Pinpoint the cell where the given text exists, returning its (x, y) midpoint coordinate. 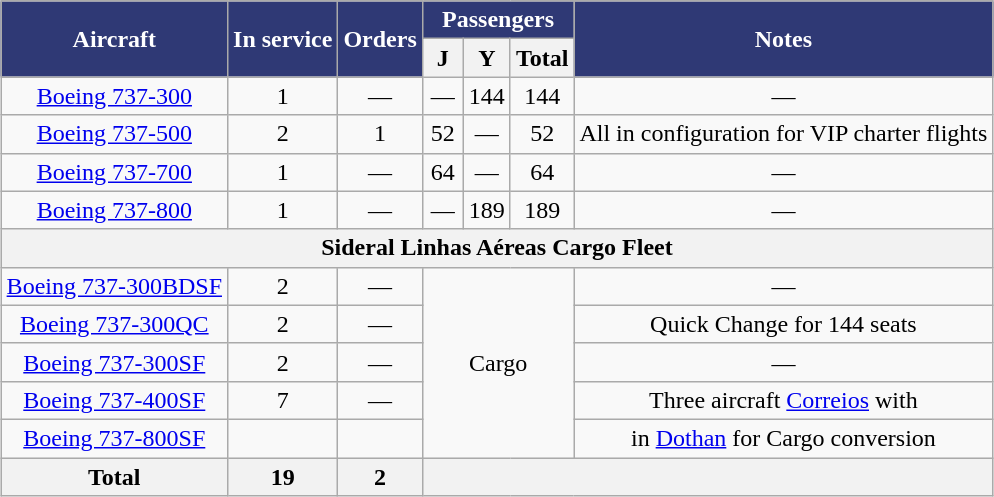
19 (283, 477)
In service (283, 39)
Notes (784, 39)
J (442, 58)
Aircraft (114, 39)
Boeing 737-800 (114, 210)
Cargo (498, 362)
Boeing 737-400SF (114, 400)
Three aircraft Correios with (784, 400)
7 (283, 400)
in Dothan for Cargo conversion (784, 438)
Boeing 737-500 (114, 134)
Passengers (498, 20)
Boeing 737-300 (114, 96)
Orders (380, 39)
Sideral Linhas Aéreas Cargo Fleet (497, 248)
Y (486, 58)
Quick Change for 144 seats (784, 324)
Boeing 737-300SF (114, 362)
Boeing 737-700 (114, 172)
Boeing 737-800SF (114, 438)
Boeing 737-300QC (114, 324)
Boeing 737-300BDSF (114, 286)
All in configuration for VIP charter flights (784, 134)
